Provide the (x, y) coordinate of the cell's center where the given text is located.  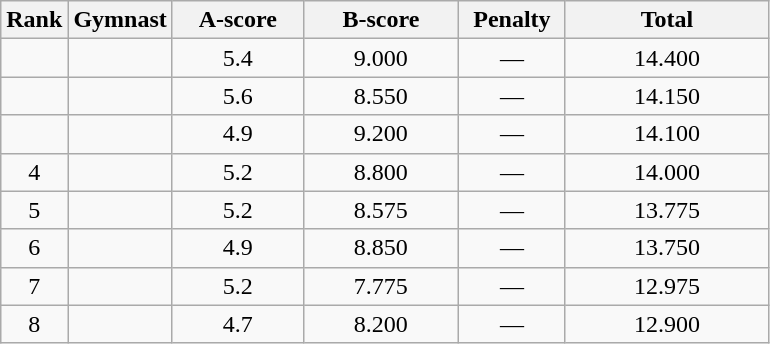
8 (34, 324)
Penalty (512, 20)
8.850 (380, 248)
14.000 (666, 172)
A-score (238, 20)
7.775 (380, 286)
9.200 (380, 134)
8.800 (380, 172)
8.550 (380, 96)
8.575 (380, 210)
5.4 (238, 58)
5 (34, 210)
14.100 (666, 134)
9.000 (380, 58)
13.750 (666, 248)
Gymnast (120, 20)
13.775 (666, 210)
4 (34, 172)
B-score (380, 20)
4.7 (238, 324)
14.150 (666, 96)
14.400 (666, 58)
6 (34, 248)
12.900 (666, 324)
Total (666, 20)
8.200 (380, 324)
7 (34, 286)
Rank (34, 20)
5.6 (238, 96)
12.975 (666, 286)
